Extract the [X, Y] coordinate from the center of the cell holding the provided text.  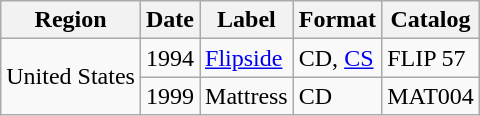
Format [337, 20]
Mattress [247, 96]
Label [247, 20]
1994 [170, 58]
MAT004 [431, 96]
United States [71, 77]
CD, CS [337, 58]
Date [170, 20]
1999 [170, 96]
Flipside [247, 58]
Region [71, 20]
Catalog [431, 20]
CD [337, 96]
FLIP 57 [431, 58]
